Pinpoint the cell where the given text exists, returning its [x, y] midpoint coordinate. 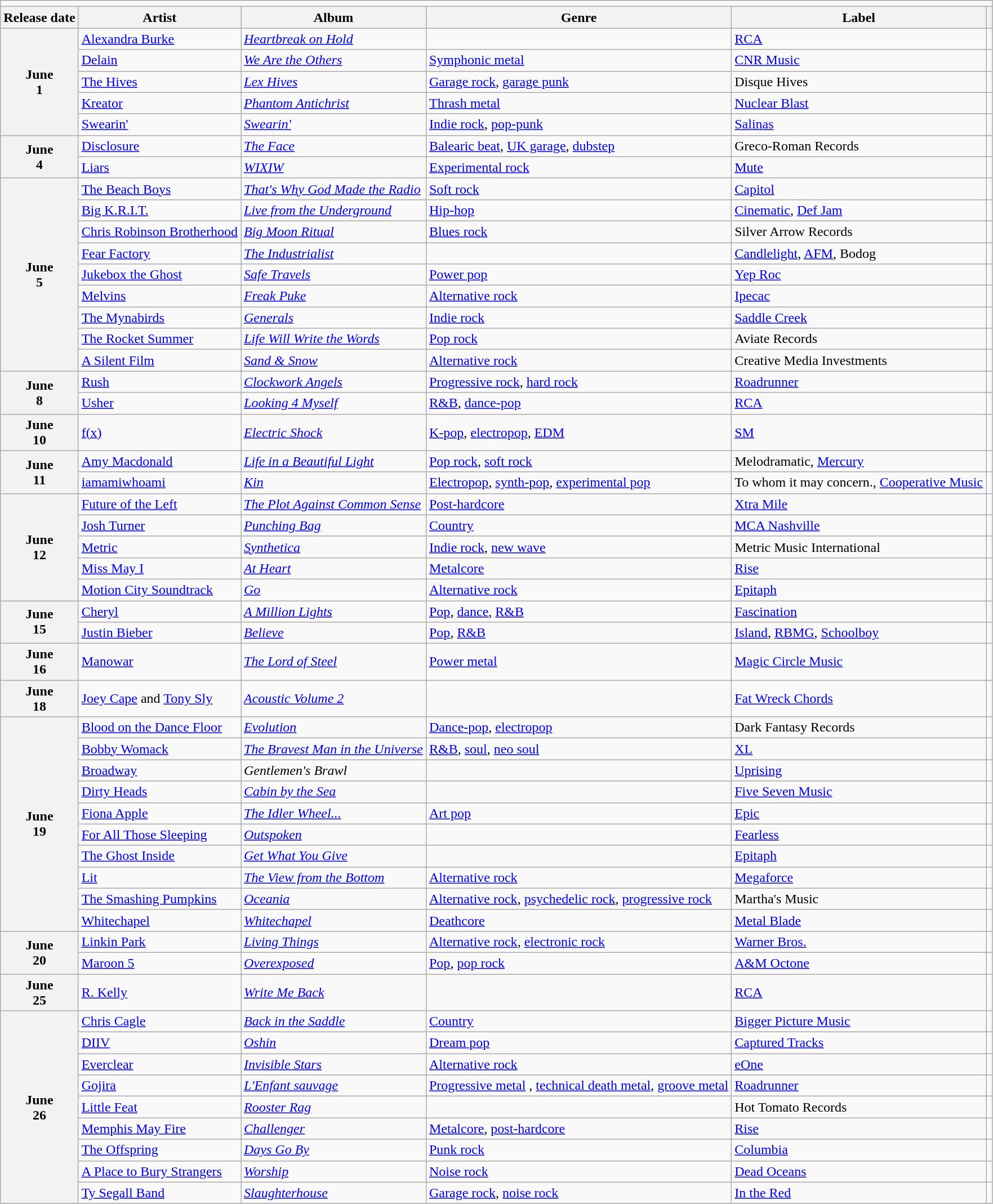
Symphonic metal [578, 60]
L'Enfant sauvage [333, 1086]
Soft rock [578, 189]
Uprising [859, 770]
Big K.R.I.T. [159, 210]
Looking 4 Myself [333, 403]
Progressive rock, hard rock [578, 382]
Yep Roc [859, 275]
Electric Shock [333, 432]
Album [333, 17]
Generals [333, 318]
Slaughterhouse [333, 1193]
Big Moon Ritual [333, 231]
Miss May I [159, 568]
Pop, R&B [578, 633]
The Rocket Summer [159, 339]
Melvins [159, 296]
Future of the Left [159, 504]
Cabin by the Sea [333, 792]
Amy Macdonald [159, 461]
Disque Hives [859, 82]
Kreator [159, 103]
Garage rock, noise rock [578, 1193]
Metal Blade [859, 920]
Garage rock, garage punk [578, 82]
A Place to Bury Strangers [159, 1171]
Fear Factory [159, 253]
Safe Travels [333, 275]
Metalcore, post-hardcore [578, 1129]
Believe [333, 633]
Pop rock, soft rock [578, 461]
Gojira [159, 1086]
Live from the Underground [333, 210]
Candlelight, AFM, Bodog [859, 253]
Post-hardcore [578, 504]
Power pop [578, 275]
Captured Tracks [859, 1043]
Manowar [159, 662]
Martha's Music [859, 899]
Worship [333, 1171]
Clockwork Angels [333, 382]
The Smashing Pumpkins [159, 899]
Joey Cape and Tony Sly [159, 698]
Broadway [159, 770]
Everclear [159, 1064]
June5 [39, 275]
Columbia [859, 1150]
June10 [39, 432]
iamamiwhoami [159, 483]
A&M Octone [859, 963]
Pop, dance, R&B [578, 611]
The Lord of Steel [333, 662]
Epic [859, 813]
f(x) [159, 432]
We Are the Others [333, 60]
A Silent Film [159, 360]
June18 [39, 698]
Metalcore [578, 568]
Hot Tomato Records [859, 1107]
Fat Wreck Chords [859, 698]
Alternative rock, psychedelic rock, progressive rock [578, 899]
R&B, dance-pop [578, 403]
Dead Oceans [859, 1171]
Heartbreak on Hold [333, 39]
Oshin [333, 1043]
Little Feat [159, 1107]
CNR Music [859, 60]
MCA Nashville [859, 525]
Noise rock [578, 1171]
SM [859, 432]
Rooster Rag [333, 1107]
Megaforce [859, 877]
Dirty Heads [159, 792]
Power metal [578, 662]
Phantom Antichrist [333, 103]
Disclosure [159, 146]
Release date [39, 17]
The Face [333, 146]
Cinematic, Def Jam [859, 210]
Lex Hives [333, 82]
Get What You Give [333, 856]
June20 [39, 952]
Art pop [578, 813]
The Offspring [159, 1150]
Chris Robinson Brotherhood [159, 231]
Aviate Records [859, 339]
The View from the Bottom [333, 877]
A Million Lights [333, 611]
Indie rock, pop-punk [578, 124]
Greco-Roman Records [859, 146]
Deathcore [578, 920]
Alexandra Burke [159, 39]
Salinas [859, 124]
Bobby Womack [159, 749]
R&B, soul, neo soul [578, 749]
WIXIW [333, 167]
Memphis May Fire [159, 1129]
Life Will Write the Words [333, 339]
Oceania [333, 899]
In the Red [859, 1193]
Metric Music International [859, 547]
Indie rock, new wave [578, 547]
Lit [159, 877]
Outspoken [333, 835]
Ipecac [859, 296]
Synthetica [333, 547]
Capitol [859, 189]
The Idler Wheel... [333, 813]
Five Seven Music [859, 792]
Justin Bieber [159, 633]
At Heart [333, 568]
The Hives [159, 82]
Hip-hop [578, 210]
Experimental rock [578, 167]
Punk rock [578, 1150]
eOne [859, 1064]
June4 [39, 157]
Fearless [859, 835]
Artist [159, 17]
Write Me Back [333, 992]
Overexposed [333, 963]
Magic Circle Music [859, 662]
Metric [159, 547]
Back in the Saddle [333, 1022]
Dream pop [578, 1043]
Cheryl [159, 611]
The Bravest Man in the Universe [333, 749]
Silver Arrow Records [859, 231]
Ty Segall Band [159, 1193]
Warner Bros. [859, 942]
To whom it may concern., Cooperative Music [859, 483]
June8 [39, 393]
Linkin Park [159, 942]
June12 [39, 547]
Jukebox the Ghost [159, 275]
Sand & Snow [333, 360]
June16 [39, 662]
Label [859, 17]
Bigger Picture Music [859, 1022]
The Industrialist [333, 253]
The Plot Against Common Sense [333, 504]
June19 [39, 824]
Progressive metal , technical death metal, groove metal [578, 1086]
Island, RBMG, Schoolboy [859, 633]
Electropop, synth-pop, experimental pop [578, 483]
Pop rock [578, 339]
Usher [159, 403]
Thrash metal [578, 103]
The Mynabirds [159, 318]
Liars [159, 167]
Pop, pop rock [578, 963]
June25 [39, 992]
The Ghost Inside [159, 856]
Josh Turner [159, 525]
Life in a Beautiful Light [333, 461]
Blood on the Dance Floor [159, 728]
XL [859, 749]
Acoustic Volume 2 [333, 698]
K-pop, electropop, EDM [578, 432]
Evolution [333, 728]
Punching Bag [333, 525]
June15 [39, 622]
For All Those Sleeping [159, 835]
Balearic beat, UK garage, dubstep [578, 146]
Creative Media Investments [859, 360]
Go [333, 590]
Motion City Soundtrack [159, 590]
Kin [333, 483]
DIIV [159, 1043]
Mute [859, 167]
June11 [39, 472]
Challenger [333, 1129]
Delain [159, 60]
R. Kelly [159, 992]
Living Things [333, 942]
The Beach Boys [159, 189]
Saddle Creek [859, 318]
Fiona Apple [159, 813]
Freak Puke [333, 296]
Melodramatic, Mercury [859, 461]
Maroon 5 [159, 963]
Days Go By [333, 1150]
Genre [578, 17]
Dance-pop, electropop [578, 728]
Chris Cagle [159, 1022]
Rush [159, 382]
June1 [39, 82]
Xtra Mile [859, 504]
Fascination [859, 611]
Nuclear Blast [859, 103]
Invisible Stars [333, 1064]
June26 [39, 1107]
Gentlemen's Brawl [333, 770]
Dark Fantasy Records [859, 728]
Indie rock [578, 318]
That's Why God Made the Radio [333, 189]
Alternative rock, electronic rock [578, 942]
Blues rock [578, 231]
